Determine the [x, y] coordinate at the center of the cell enclosing the given text.  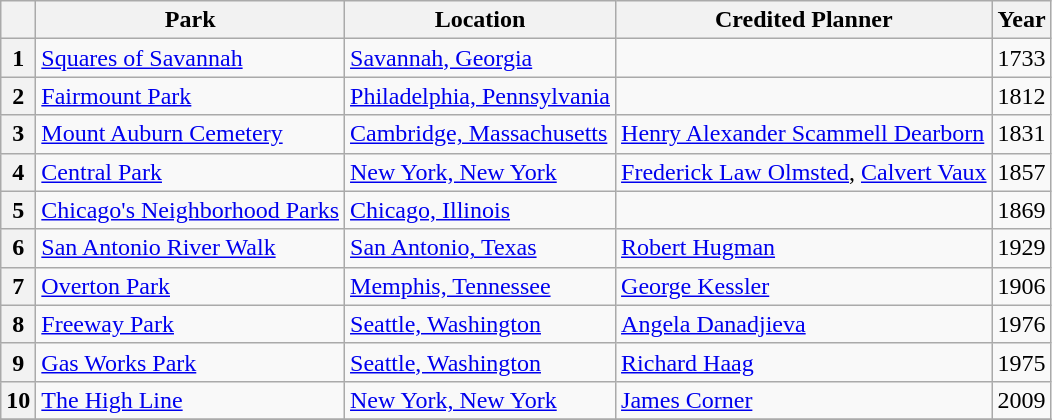
7 [18, 286]
Cambridge, Massachusetts [480, 134]
5 [18, 210]
10 [18, 400]
3 [18, 134]
Chicago, Illinois [480, 210]
1857 [1022, 172]
1975 [1022, 362]
Gas Works Park [190, 362]
Robert Hugman [804, 248]
1812 [1022, 96]
Credited Planner [804, 20]
2 [18, 96]
Mount Auburn Cemetery [190, 134]
Park [190, 20]
Richard Haag [804, 362]
1831 [1022, 134]
Savannah, Georgia [480, 58]
1929 [1022, 248]
George Kessler [804, 286]
The High Line [190, 400]
San Antonio, Texas [480, 248]
Central Park [190, 172]
Year [1022, 20]
4 [18, 172]
8 [18, 324]
2009 [1022, 400]
Squares of Savannah [190, 58]
Angela Danadjieva [804, 324]
Fairmount Park [190, 96]
James Corner [804, 400]
1906 [1022, 286]
6 [18, 248]
Overton Park [190, 286]
Location [480, 20]
Frederick Law Olmsted, Calvert Vaux [804, 172]
9 [18, 362]
Henry Alexander Scammell Dearborn [804, 134]
1733 [1022, 58]
San Antonio River Walk [190, 248]
Memphis, Tennessee [480, 286]
Philadelphia, Pennsylvania [480, 96]
1869 [1022, 210]
Chicago's Neighborhood Parks [190, 210]
1 [18, 58]
1976 [1022, 324]
Freeway Park [190, 324]
